Extract the (X, Y) coordinate from the center of the cell holding the provided text.  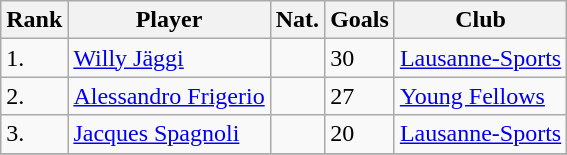
Player (169, 20)
Club (480, 20)
2. (34, 96)
3. (34, 134)
30 (360, 58)
1. (34, 58)
Jacques Spagnoli (169, 134)
Nat. (297, 20)
Rank (34, 20)
Goals (360, 20)
Alessandro Frigerio (169, 96)
Young Fellows (480, 96)
Willy Jäggi (169, 58)
27 (360, 96)
20 (360, 134)
